Return the (x, y) coordinate for the center point of the cell that contains the specified text.  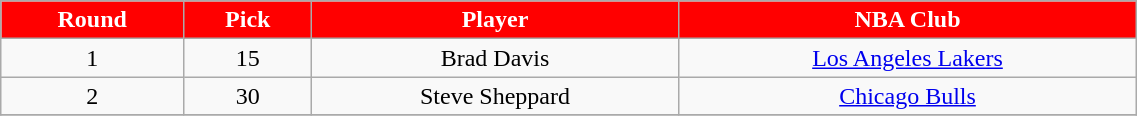
1 (92, 58)
Chicago Bulls (908, 96)
Steve Sheppard (495, 96)
Brad Davis (495, 58)
NBA Club (908, 20)
15 (248, 58)
2 (92, 96)
Round (92, 20)
Pick (248, 20)
30 (248, 96)
Los Angeles Lakers (908, 58)
Player (495, 20)
